Pinpoint the cell where the given text exists, returning its [X, Y] midpoint coordinate. 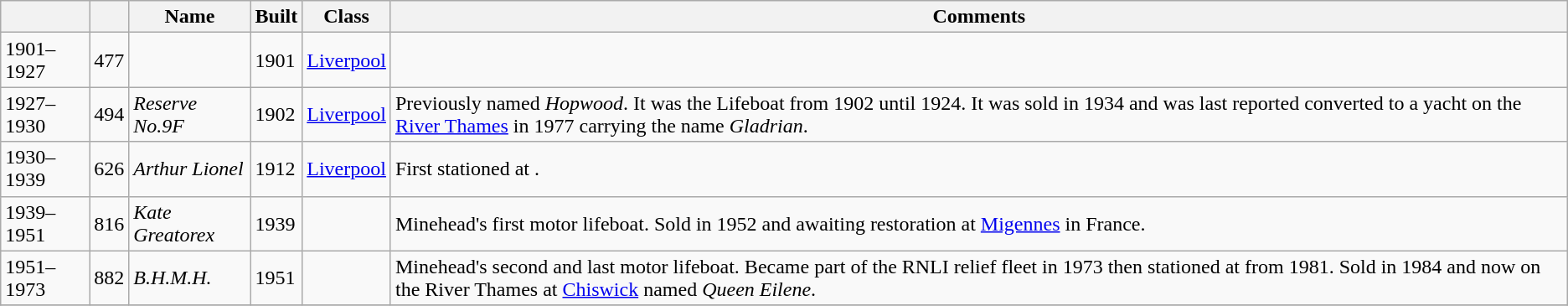
477 [109, 60]
1951 [276, 278]
1939 [276, 223]
Kate Greatorex [189, 223]
1901 [276, 60]
1939–1951 [45, 223]
1912 [276, 169]
1930–1939 [45, 169]
Class [347, 17]
626 [109, 169]
1901–1927 [45, 60]
Name [189, 17]
Reserve No.9F [189, 114]
First stationed at . [978, 169]
494 [109, 114]
1951–1973 [45, 278]
Comments [978, 17]
B.H.M.H. [189, 278]
Minehead's first motor lifeboat. Sold in 1952 and awaiting restoration at Migennes in France. [978, 223]
882 [109, 278]
Arthur Lionel [189, 169]
1927–1930 [45, 114]
1902 [276, 114]
816 [109, 223]
Built [276, 17]
